Return the (x, y) coordinate for the center point of the cell that contains the specified text.  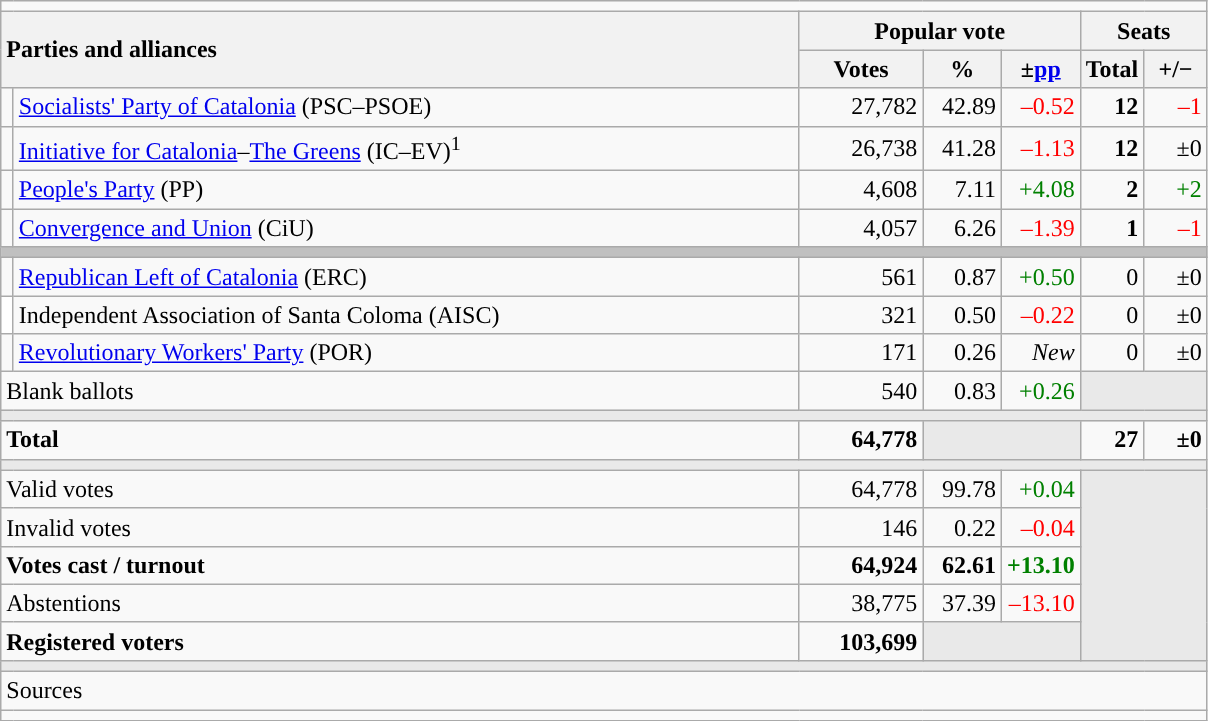
Sources (604, 691)
+2 (1176, 190)
0.83 (962, 391)
321 (861, 315)
146 (861, 527)
Valid votes (400, 489)
37.39 (962, 603)
–13.10 (1040, 603)
27 (1112, 440)
Popular vote (940, 31)
% (962, 69)
103,699 (861, 641)
+0.04 (1040, 489)
41.28 (962, 148)
38,775 (861, 603)
4,608 (861, 190)
26,738 (861, 148)
–1.13 (1040, 148)
1 (1112, 228)
Abstentions (400, 603)
+/− (1176, 69)
0.26 (962, 353)
171 (861, 353)
62.61 (962, 565)
4,057 (861, 228)
Revolutionary Workers' Party (POR) (406, 353)
Parties and alliances (400, 50)
0.50 (962, 315)
64,924 (861, 565)
Invalid votes (400, 527)
People's Party (PP) (406, 190)
Initiative for Catalonia–The Greens (IC–EV)1 (406, 148)
2 (1112, 190)
7.11 (962, 190)
42.89 (962, 107)
–0.52 (1040, 107)
0.22 (962, 527)
27,782 (861, 107)
+0.50 (1040, 277)
+0.26 (1040, 391)
–1.39 (1040, 228)
Votes cast / turnout (400, 565)
Votes (861, 69)
–0.22 (1040, 315)
Registered voters (400, 641)
540 (861, 391)
+4.08 (1040, 190)
+13.10 (1040, 565)
Socialists' Party of Catalonia (PSC–PSOE) (406, 107)
Republican Left of Catalonia (ERC) (406, 277)
561 (861, 277)
±pp (1040, 69)
New (1040, 353)
Blank ballots (400, 391)
6.26 (962, 228)
Independent Association of Santa Coloma (AISC) (406, 315)
0.87 (962, 277)
Convergence and Union (CiU) (406, 228)
Seats (1144, 31)
–0.04 (1040, 527)
99.78 (962, 489)
